Extract the (x, y) coordinate from the center of the cell holding the provided text.  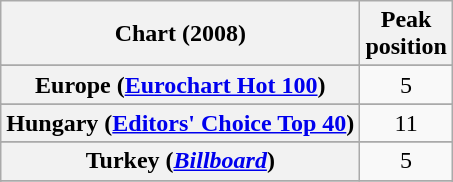
11 (406, 123)
Peakposition (406, 34)
Turkey (Billboard) (180, 161)
Chart (2008) (180, 34)
Europe (Eurochart Hot 100) (180, 85)
Hungary (Editors' Choice Top 40) (180, 123)
